Locate the cell with the specified text and output its [X, Y] center coordinate. 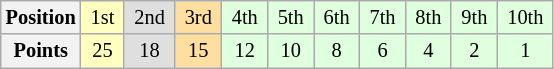
10 [291, 51]
Position [41, 17]
4th [245, 17]
8th [428, 17]
5th [291, 17]
2nd [149, 17]
1 [525, 51]
15 [198, 51]
9th [474, 17]
3rd [198, 17]
7th [383, 17]
6 [383, 51]
10th [525, 17]
4 [428, 51]
2 [474, 51]
1st [103, 17]
Points [41, 51]
18 [149, 51]
25 [103, 51]
12 [245, 51]
6th [337, 17]
8 [337, 51]
